Pinpoint the cell where the given text exists, returning its (x, y) midpoint coordinate. 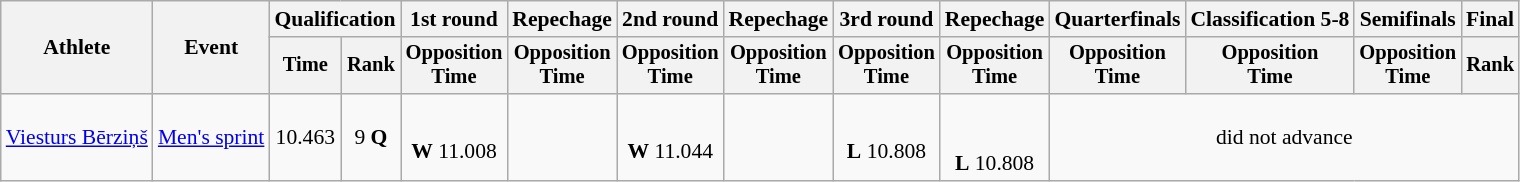
1st round (454, 19)
Semifinals (1408, 19)
Time (305, 66)
Quarterfinals (1117, 19)
Qualification (334, 19)
2nd round (670, 19)
Classification 5-8 (1270, 19)
Final (1490, 19)
10.463 (305, 138)
did not advance (1284, 138)
Men's sprint (212, 138)
Athlete (77, 48)
W 11.008 (454, 138)
9 Q (371, 138)
3rd round (886, 19)
Event (212, 48)
W 11.044 (670, 138)
Viesturs Bērziņš (77, 138)
